Return (x, y) of the center of cell containing provided text 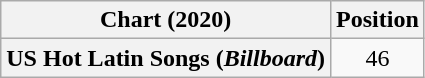
US Hot Latin Songs (Billboard) (166, 58)
Chart (2020) (166, 20)
Position (378, 20)
46 (378, 58)
